From the cell containing the given text, extract its center point as (x, y) coordinate. 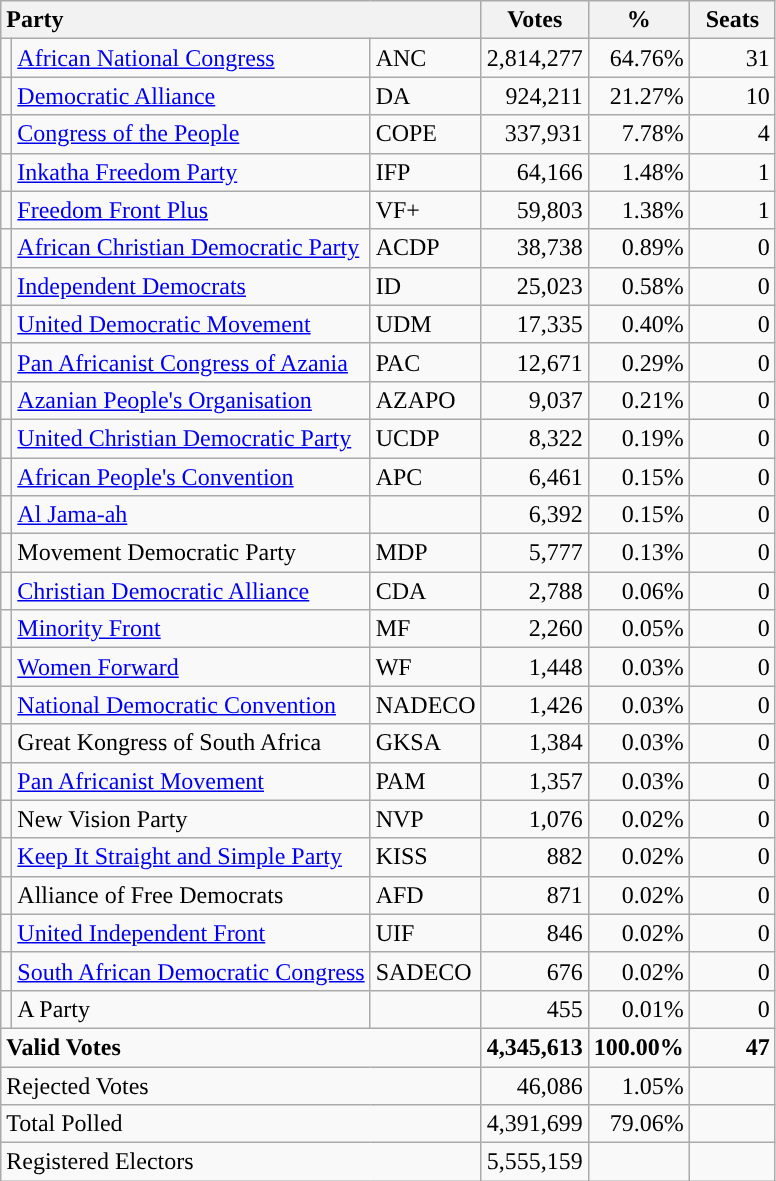
0.06% (638, 591)
25,023 (534, 286)
KISS (426, 857)
1,076 (534, 819)
MDP (426, 553)
Freedom Front Plus (191, 210)
WF (426, 667)
0.21% (638, 400)
0.89% (638, 248)
0.29% (638, 362)
8,322 (534, 438)
ANC (426, 58)
1,448 (534, 667)
64,166 (534, 172)
676 (534, 971)
47 (732, 1047)
6,392 (534, 515)
Movement Democratic Party (191, 553)
Minority Front (191, 629)
0.40% (638, 324)
100.00% (638, 1047)
79.06% (638, 1124)
882 (534, 857)
Christian Democratic Alliance (191, 591)
Registered Electors (241, 1162)
DA (426, 96)
PAM (426, 781)
Inkatha Freedom Party (191, 172)
Seats (732, 20)
1.48% (638, 172)
United Christian Democratic Party (191, 438)
2,260 (534, 629)
Pan Africanist Congress of Azania (191, 362)
0.13% (638, 553)
0.05% (638, 629)
337,931 (534, 134)
VF+ (426, 210)
1,426 (534, 705)
0.19% (638, 438)
46,086 (534, 1085)
Keep It Straight and Simple Party (191, 857)
National Democratic Convention (191, 705)
Alliance of Free Democrats (191, 895)
5,555,159 (534, 1162)
Al Jama-ah (191, 515)
South African Democratic Congress (191, 971)
Votes (534, 20)
17,335 (534, 324)
African National Congress (191, 58)
4,345,613 (534, 1047)
New Vision Party (191, 819)
0.58% (638, 286)
NVP (426, 819)
Pan Africanist Movement (191, 781)
6,461 (534, 477)
2,814,277 (534, 58)
Women Forward (191, 667)
4,391,699 (534, 1124)
Valid Votes (241, 1047)
64.76% (638, 58)
UIF (426, 933)
Great Kongress of South Africa (191, 743)
ID (426, 286)
1.38% (638, 210)
9,037 (534, 400)
Rejected Votes (241, 1085)
871 (534, 895)
1,357 (534, 781)
1.05% (638, 1085)
African Christian Democratic Party (191, 248)
% (638, 20)
0.01% (638, 1009)
COPE (426, 134)
ACDP (426, 248)
GKSA (426, 743)
31 (732, 58)
MF (426, 629)
5,777 (534, 553)
Party (241, 20)
Congress of the People (191, 134)
APC (426, 477)
1,384 (534, 743)
United Independent Front (191, 933)
Independent Democrats (191, 286)
Azanian People's Organisation (191, 400)
UDM (426, 324)
7.78% (638, 134)
10 (732, 96)
38,738 (534, 248)
IFP (426, 172)
12,671 (534, 362)
United Democratic Movement (191, 324)
NADECO (426, 705)
A Party (191, 1009)
924,211 (534, 96)
Total Polled (241, 1124)
21.27% (638, 96)
Democratic Alliance (191, 96)
59,803 (534, 210)
SADECO (426, 971)
African People's Convention (191, 477)
AZAPO (426, 400)
455 (534, 1009)
CDA (426, 591)
PAC (426, 362)
4 (732, 134)
2,788 (534, 591)
AFD (426, 895)
846 (534, 933)
UCDP (426, 438)
